Find where the given text appears and provide that cell's center as [x, y] coordinate. 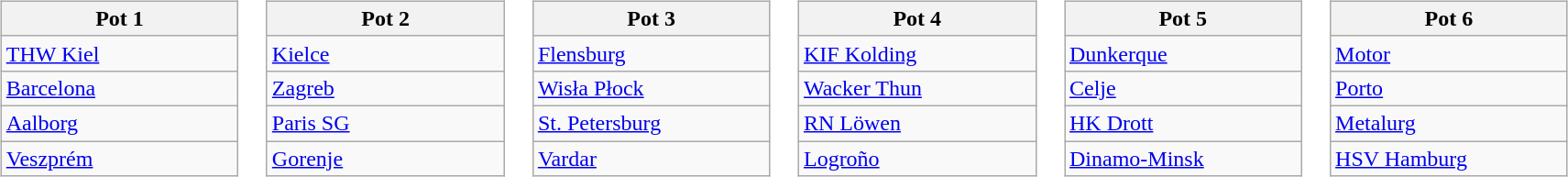
St. Petersburg [651, 123]
Wacker Thun [916, 88]
Pot 3 [651, 18]
Dunkerque [1184, 53]
Kielce [385, 53]
Logroño [916, 159]
Barcelona [119, 88]
Zagreb [385, 88]
Vardar [651, 159]
Pot 5 [1184, 18]
RN Löwen [916, 123]
Porto [1450, 88]
Celje [1184, 88]
Metalurg [1450, 123]
Pot 1 [119, 18]
Gorenje [385, 159]
Pot 2 [385, 18]
KIF Kolding [916, 53]
Paris SG [385, 123]
Aalborg [119, 123]
Motor [1450, 53]
Dinamo-Minsk [1184, 159]
Veszprém [119, 159]
HSV Hamburg [1450, 159]
THW Kiel [119, 53]
Pot 4 [916, 18]
Pot 6 [1450, 18]
HK Drott [1184, 123]
Wisła Płock [651, 88]
Flensburg [651, 53]
